Output the (X, Y) coordinate of the center of the cell containing the given text.  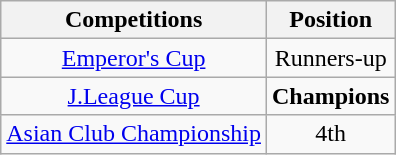
Asian Club Championship (134, 134)
Emperor's Cup (134, 58)
Runners-up (330, 58)
J.League Cup (134, 96)
4th (330, 134)
Champions (330, 96)
Position (330, 20)
Competitions (134, 20)
